Scan for the cell matching the given text and deliver its [x, y] coordinate at center. 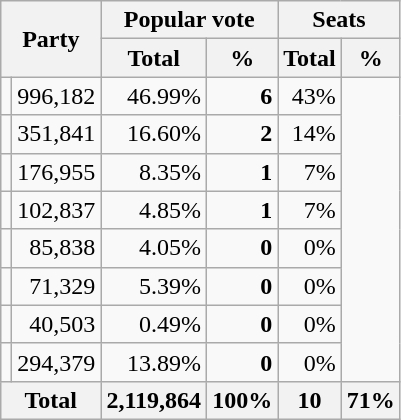
13.89% [154, 362]
100% [242, 400]
351,841 [56, 134]
8.35% [154, 172]
0.49% [154, 324]
102,837 [56, 210]
85,838 [56, 248]
16.60% [154, 134]
43% [310, 96]
10 [310, 400]
6 [242, 96]
176,955 [56, 172]
46.99% [154, 96]
40,503 [56, 324]
4.05% [154, 248]
71% [370, 400]
Party [51, 39]
Popular vote [190, 20]
996,182 [56, 96]
Seats [340, 20]
5.39% [154, 286]
2 [242, 134]
14% [310, 134]
294,379 [56, 362]
4.85% [154, 210]
71,329 [56, 286]
2,119,864 [154, 400]
